Identify which cell holds the provided text, then report its [X, Y] central coordinate. 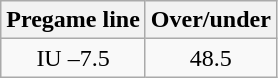
Over/under [210, 20]
48.5 [210, 58]
Pregame line [74, 20]
IU –7.5 [74, 58]
